Locate the cell with the specified text and output its (x, y) center coordinate. 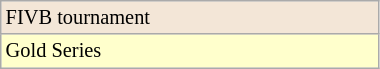
FIVB tournament (190, 17)
Gold Series (190, 51)
